Find where the given text appears and provide that cell's center as (X, Y) coordinate. 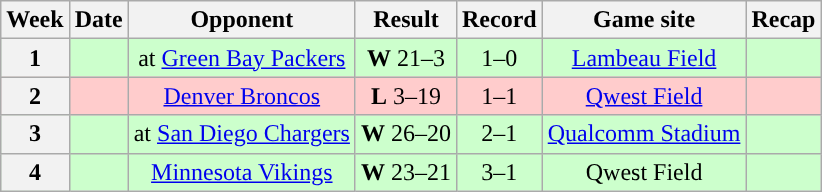
2–1 (499, 134)
Week (35, 20)
at San Diego Chargers (242, 134)
Result (406, 20)
4 (35, 172)
W 23–21 (406, 172)
Qualcomm Stadium (644, 134)
Date (98, 20)
Recap (784, 20)
W 26–20 (406, 134)
2 (35, 96)
Lambeau Field (644, 58)
Opponent (242, 20)
L 3–19 (406, 96)
at Green Bay Packers (242, 58)
W 21–3 (406, 58)
1–0 (499, 58)
3 (35, 134)
Record (499, 20)
3–1 (499, 172)
1–1 (499, 96)
Denver Broncos (242, 96)
1 (35, 58)
Minnesota Vikings (242, 172)
Game site (644, 20)
